Return the (x, y) coordinate for the center point of the cell that contains the specified text.  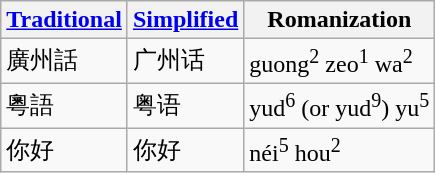
广州话 (185, 62)
Traditional (64, 20)
Simplified (185, 20)
廣州話 (64, 62)
粵語 (64, 106)
guong2 zeo1 wa2 (340, 62)
Romanization (340, 20)
néi5 hou2 (340, 150)
yud6 (or yud9) yu5 (340, 106)
粤语 (185, 106)
